From the cell containing the given text, extract its center point as (x, y) coordinate. 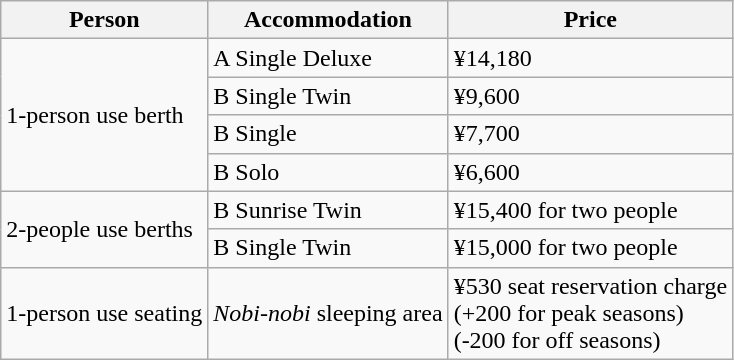
¥15,000 for two people (590, 248)
¥7,700 (590, 134)
1-person use berth (104, 115)
¥15,400 for two people (590, 210)
¥530 seat reservation charge(+200 for peak seasons)(-200 for off seasons) (590, 313)
B Single (328, 134)
¥14,180 (590, 58)
¥6,600 (590, 172)
¥9,600 (590, 96)
2-people use berths (104, 229)
B Sunrise Twin (328, 210)
A Single Deluxe (328, 58)
B Solo (328, 172)
1-person use seating (104, 313)
Accommodation (328, 20)
Person (104, 20)
Price (590, 20)
Nobi-nobi sleeping area (328, 313)
